Return (x, y) of the center of cell containing provided text 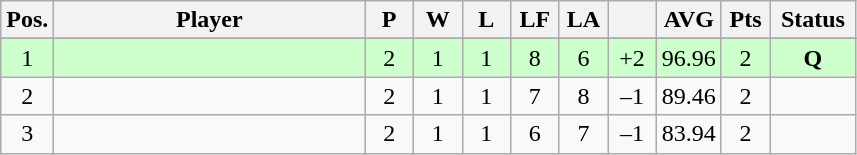
P (390, 20)
Pos. (28, 20)
Status (813, 20)
89.46 (688, 96)
Player (210, 20)
LA (584, 20)
96.96 (688, 58)
LF (536, 20)
3 (28, 134)
W (438, 20)
+2 (632, 58)
L (486, 20)
83.94 (688, 134)
Q (813, 58)
Pts (746, 20)
AVG (688, 20)
